Search for the cell housing the specified text and yield its (X, Y) center coordinate. 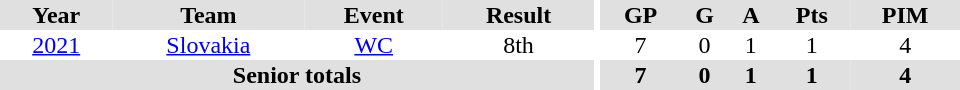
WC (374, 45)
GP (641, 15)
A (750, 15)
Event (374, 15)
Pts (812, 15)
Senior totals (297, 75)
Slovakia (208, 45)
Team (208, 15)
Result (518, 15)
G (705, 15)
8th (518, 45)
PIM (905, 15)
Year (56, 15)
2021 (56, 45)
